Determine the [X, Y] coordinate at the center of the cell enclosing the given text.  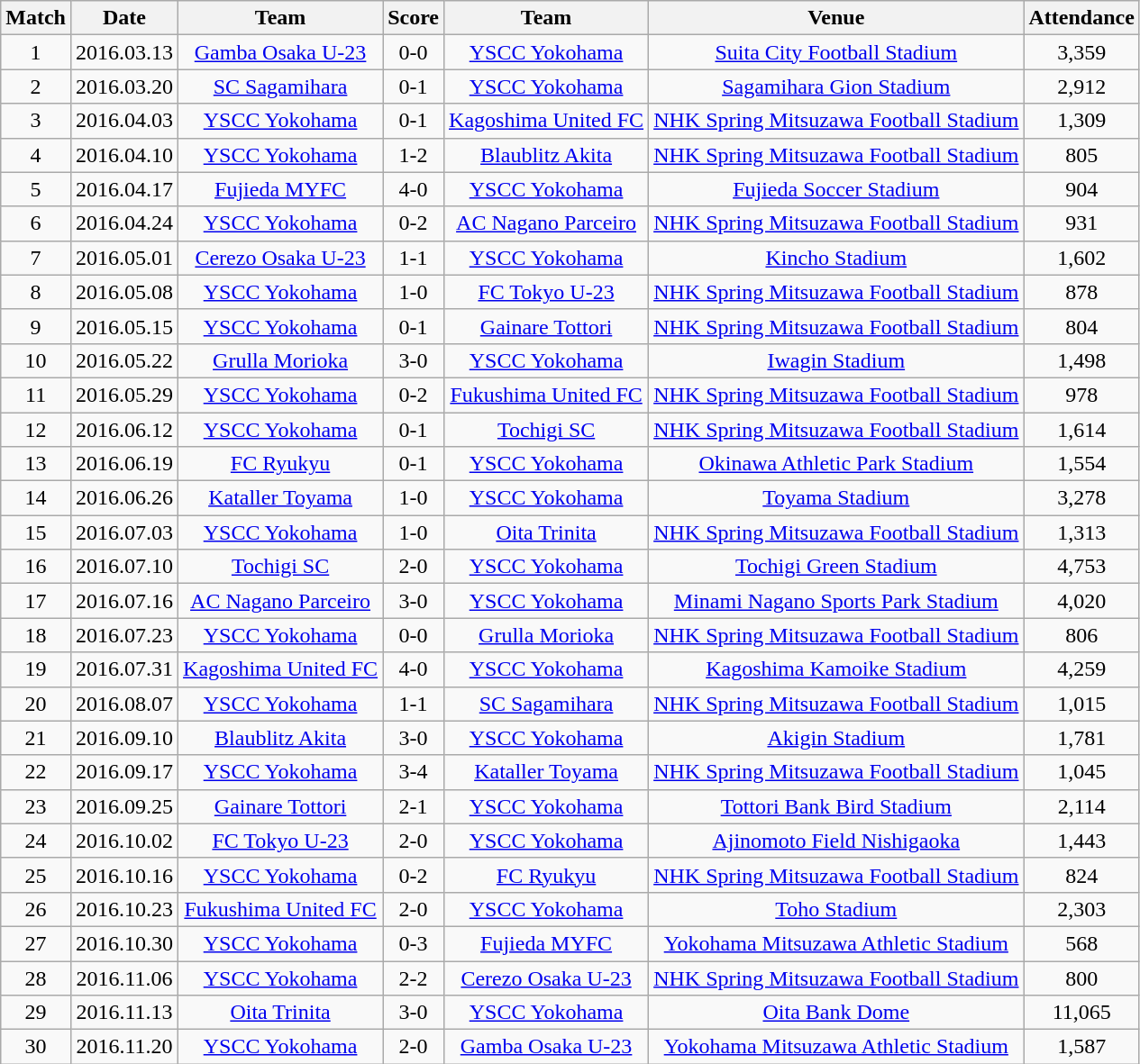
2016.09.10 [124, 738]
1 [36, 52]
2016.10.02 [124, 841]
24 [36, 841]
804 [1081, 326]
2016.05.22 [124, 360]
1,602 [1081, 258]
2016.10.23 [124, 909]
2016.07.16 [124, 601]
Score [414, 18]
805 [1081, 155]
2016.07.23 [124, 635]
904 [1081, 189]
26 [36, 909]
1,554 [1081, 464]
1,309 [1081, 121]
878 [1081, 292]
1-2 [414, 155]
Suita City Football Stadium [836, 52]
Oita Bank Dome [836, 1013]
2016.06.12 [124, 430]
Sagamihara Gion Stadium [836, 86]
2016.07.31 [124, 669]
1,614 [1081, 430]
2016.09.25 [124, 806]
30 [36, 1047]
2-1 [414, 806]
2016.04.03 [124, 121]
20 [36, 704]
2016.04.17 [124, 189]
Kincho Stadium [836, 258]
Date [124, 18]
Tottori Bank Bird Stadium [836, 806]
1,781 [1081, 738]
3,278 [1081, 498]
2016.05.01 [124, 258]
2016.03.20 [124, 86]
5 [36, 189]
2016.11.20 [124, 1047]
13 [36, 464]
2016.04.10 [124, 155]
11,065 [1081, 1013]
19 [36, 669]
18 [36, 635]
2016.07.03 [124, 532]
8 [36, 292]
4 [36, 155]
Match [36, 18]
2016.07.10 [124, 567]
7 [36, 258]
12 [36, 430]
800 [1081, 978]
6 [36, 223]
2-2 [414, 978]
Kagoshima Kamoike Stadium [836, 669]
2016.10.16 [124, 875]
806 [1081, 635]
931 [1081, 223]
17 [36, 601]
23 [36, 806]
Attendance [1081, 18]
4,259 [1081, 669]
Minami Nagano Sports Park Stadium [836, 601]
2016.09.17 [124, 772]
2 [36, 86]
1,015 [1081, 704]
2016.06.26 [124, 498]
3-4 [414, 772]
2016.11.06 [124, 978]
4,020 [1081, 601]
Iwagin Stadium [836, 360]
2016.11.13 [124, 1013]
Fujieda Soccer Stadium [836, 189]
1,443 [1081, 841]
Toyama Stadium [836, 498]
2016.03.13 [124, 52]
2,114 [1081, 806]
22 [36, 772]
2016.05.08 [124, 292]
27 [36, 943]
2,912 [1081, 86]
2016.05.29 [124, 395]
28 [36, 978]
1,045 [1081, 772]
11 [36, 395]
16 [36, 567]
29 [36, 1013]
2016.08.07 [124, 704]
21 [36, 738]
Akigin Stadium [836, 738]
2016.04.24 [124, 223]
2,303 [1081, 909]
1,498 [1081, 360]
3,359 [1081, 52]
Okinawa Athletic Park Stadium [836, 464]
2016.10.30 [124, 943]
Ajinomoto Field Nishigaoka [836, 841]
4,753 [1081, 567]
0-3 [414, 943]
9 [36, 326]
15 [36, 532]
3 [36, 121]
1,587 [1081, 1047]
Toho Stadium [836, 909]
978 [1081, 395]
1,313 [1081, 532]
Venue [836, 18]
10 [36, 360]
14 [36, 498]
25 [36, 875]
2016.05.15 [124, 326]
824 [1081, 875]
568 [1081, 943]
Tochigi Green Stadium [836, 567]
2016.06.19 [124, 464]
